Pinpoint the cell where the given text exists, returning its (x, y) midpoint coordinate. 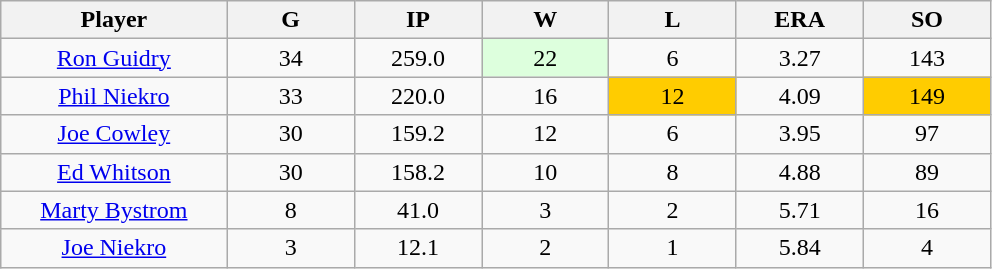
5.84 (800, 248)
12.1 (418, 248)
W (546, 20)
33 (290, 96)
L (672, 20)
4.88 (800, 172)
G (290, 20)
Marty Bystrom (114, 210)
89 (926, 172)
159.2 (418, 134)
158.2 (418, 172)
34 (290, 58)
Ron Guidry (114, 58)
259.0 (418, 58)
Phil Niekro (114, 96)
3.27 (800, 58)
4.09 (800, 96)
143 (926, 58)
4 (926, 248)
10 (546, 172)
ERA (800, 20)
149 (926, 96)
IP (418, 20)
Ed Whitson (114, 172)
5.71 (800, 210)
22 (546, 58)
3.95 (800, 134)
220.0 (418, 96)
97 (926, 134)
Player (114, 20)
SO (926, 20)
1 (672, 248)
Joe Niekro (114, 248)
Joe Cowley (114, 134)
41.0 (418, 210)
